For the text-containing cell, return its midpoint in (x, y) coordinate format. 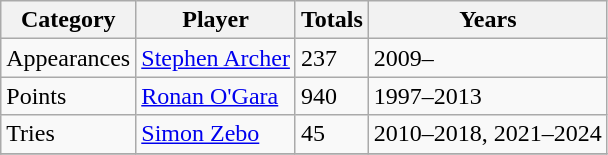
45 (332, 134)
Player (216, 20)
Points (68, 96)
Category (68, 20)
237 (332, 58)
Totals (332, 20)
940 (332, 96)
2010–2018, 2021–2024 (488, 134)
1997–2013 (488, 96)
2009– (488, 58)
Years (488, 20)
Tries (68, 134)
Simon Zebo (216, 134)
Appearances (68, 58)
Ronan O'Gara (216, 96)
Stephen Archer (216, 58)
